Determine the (X, Y) coordinate at the center of the cell enclosing the given text.  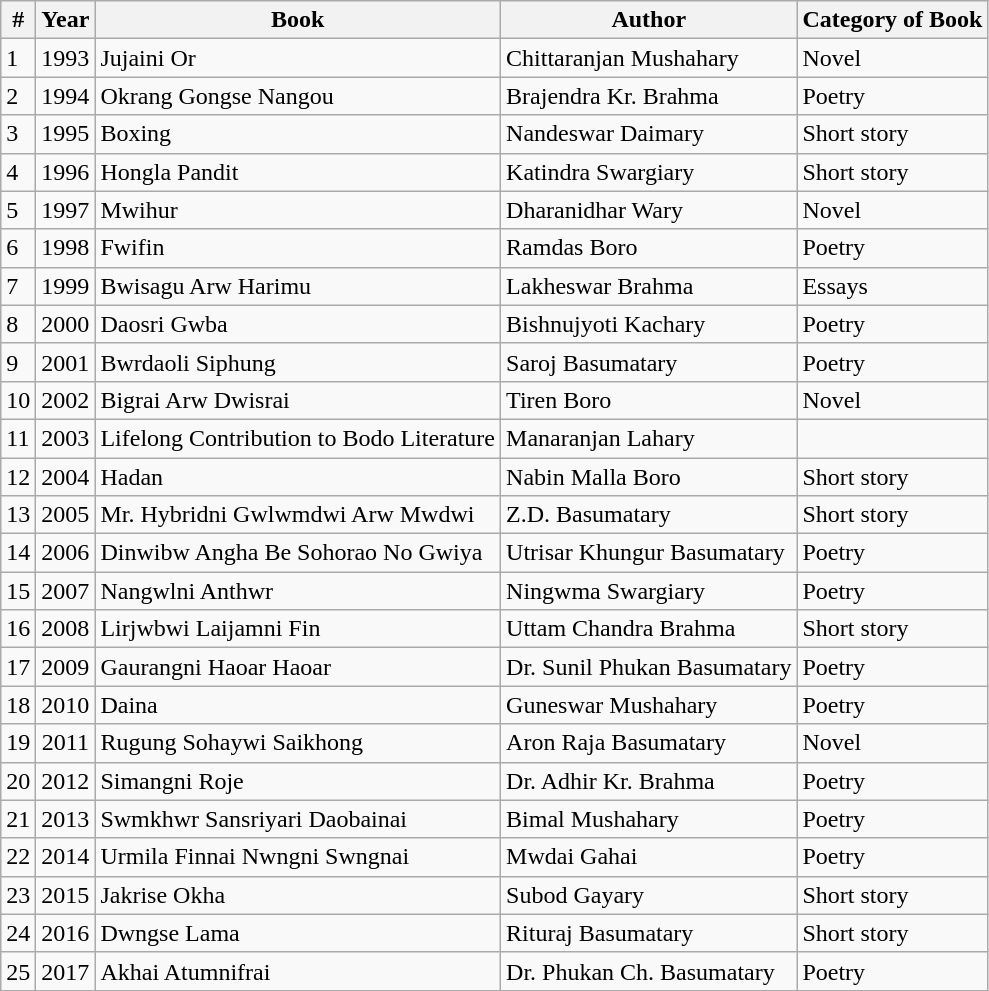
12 (18, 477)
Daina (298, 705)
23 (18, 895)
Subod Gayary (649, 895)
2011 (66, 743)
8 (18, 324)
2015 (66, 895)
# (18, 20)
Aron Raja Basumatary (649, 743)
Mwihur (298, 210)
7 (18, 286)
1999 (66, 286)
Brajendra Kr. Brahma (649, 96)
25 (18, 971)
Manaranjan Lahary (649, 438)
22 (18, 857)
Uttam Chandra Brahma (649, 629)
Dwngse Lama (298, 933)
Hadan (298, 477)
2016 (66, 933)
1995 (66, 134)
Chittaranjan Mushahary (649, 58)
Ningwma Swargiary (649, 591)
Lirjwbwi Laijamni Fin (298, 629)
2009 (66, 667)
16 (18, 629)
10 (18, 400)
Mwdai Gahai (649, 857)
Mr. Hybridni Gwlwmdwi Arw Mwdwi (298, 515)
Jakrise Okha (298, 895)
20 (18, 781)
Katindra Swargiary (649, 172)
Author (649, 20)
Okrang Gongse Nangou (298, 96)
2001 (66, 362)
1994 (66, 96)
Hongla Pandit (298, 172)
Boxing (298, 134)
Rituraj Basumatary (649, 933)
Bimal Mushahary (649, 819)
Dinwibw Angha Be Sohorao No Gwiya (298, 553)
Saroj Basumatary (649, 362)
Urmila Finnai Nwngni Swngnai (298, 857)
Simangni Roje (298, 781)
Swmkhwr Sansriyari Daobainai (298, 819)
9 (18, 362)
Tiren Boro (649, 400)
Lakheswar Brahma (649, 286)
2008 (66, 629)
Z.D. Basumatary (649, 515)
18 (18, 705)
Nabin Malla Boro (649, 477)
Jujaini Or (298, 58)
Category of Book (892, 20)
11 (18, 438)
2000 (66, 324)
2005 (66, 515)
Lifelong Contribution to Bodo Literature (298, 438)
13 (18, 515)
1997 (66, 210)
2006 (66, 553)
Bwisagu Arw Harimu (298, 286)
14 (18, 553)
Ramdas Boro (649, 248)
Year (66, 20)
17 (18, 667)
Fwifin (298, 248)
1993 (66, 58)
2 (18, 96)
1996 (66, 172)
Dr. Sunil Phukan Basumatary (649, 667)
19 (18, 743)
2017 (66, 971)
3 (18, 134)
2013 (66, 819)
Book (298, 20)
1998 (66, 248)
21 (18, 819)
2002 (66, 400)
Utrisar Khungur Basumatary (649, 553)
Gaurangni Haoar Haoar (298, 667)
2003 (66, 438)
Akhai Atumnifrai (298, 971)
Guneswar Mushahary (649, 705)
Essays (892, 286)
4 (18, 172)
5 (18, 210)
2010 (66, 705)
24 (18, 933)
Bishnujyoti Kachary (649, 324)
2014 (66, 857)
Bwrdaoli Siphung (298, 362)
Bigrai Arw Dwisrai (298, 400)
Dharanidhar Wary (649, 210)
Nandeswar Daimary (649, 134)
2004 (66, 477)
Dr. Adhir Kr. Brahma (649, 781)
1 (18, 58)
Daosri Gwba (298, 324)
Dr. Phukan Ch. Basumatary (649, 971)
15 (18, 591)
Nangwlni Anthwr (298, 591)
Rugung Sohaywi Saikhong (298, 743)
2007 (66, 591)
6 (18, 248)
2012 (66, 781)
